Capture the cell that displays the provided text and extract its [X, Y] central coordinate. 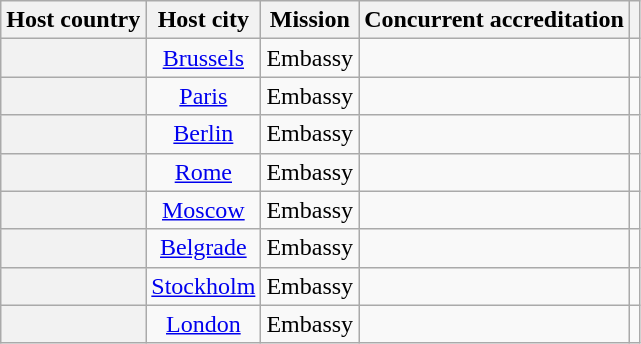
Host country [74, 20]
Concurrent accreditation [494, 20]
Mission [310, 20]
Belgrade [204, 248]
Berlin [204, 134]
Paris [204, 96]
Brussels [204, 58]
Stockholm [204, 286]
Host city [204, 20]
Moscow [204, 210]
London [204, 324]
Rome [204, 172]
